Detect which cell encompasses the target text, then output its [X, Y] center coordinate. 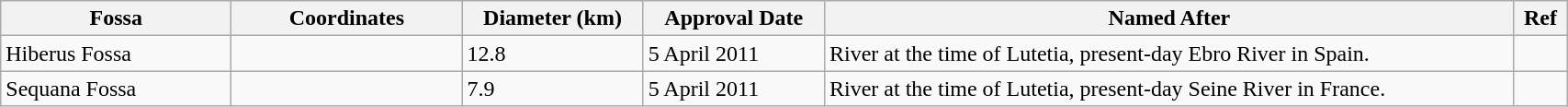
Diameter (km) [553, 18]
12.8 [553, 53]
Hiberus Fossa [116, 53]
Fossa [116, 18]
7.9 [553, 89]
Sequana Fossa [116, 89]
Ref [1540, 18]
Named After [1168, 18]
Coordinates [347, 18]
River at the time of Lutetia, present-day Ebro River in Spain. [1168, 53]
Approval Date [733, 18]
River at the time of Lutetia, present-day Seine River in France. [1168, 89]
